Identify which cell holds the provided text, then report its (X, Y) central coordinate. 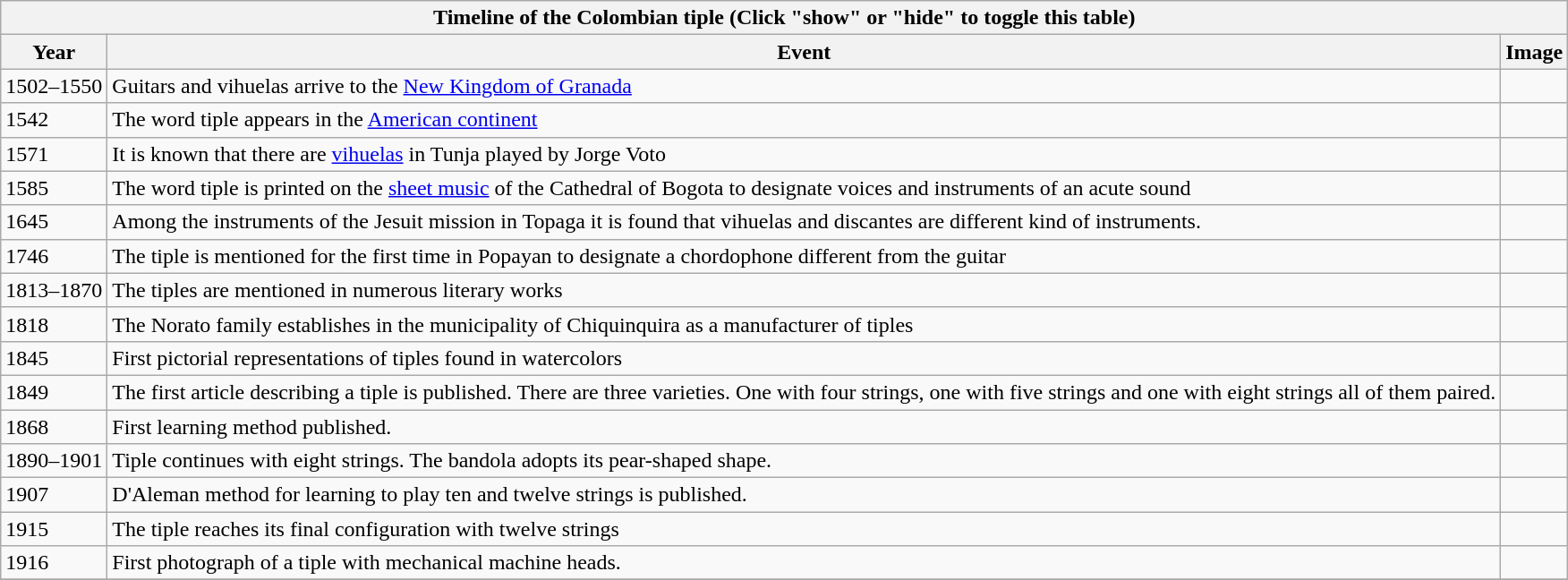
1746 (54, 256)
Image (1534, 52)
1645 (54, 222)
Tiple continues with eight strings. The bandola adopts its pear-shaped shape. (804, 461)
1585 (54, 188)
First pictorial representations of tiples found in watercolors (804, 358)
1915 (54, 529)
1907 (54, 495)
1818 (54, 324)
The tiples are mentioned in numerous literary works (804, 290)
The word tiple appears in the American continent (804, 120)
It is known that there are vihuelas in Tunja played by Jorge Voto (804, 154)
The tiple reaches its final configuration with twelve strings (804, 529)
Among the instruments of the Jesuit mission in Topaga it is found that vihuelas and discantes are different kind of instruments. (804, 222)
1845 (54, 358)
1571 (54, 154)
1890–1901 (54, 461)
1868 (54, 427)
First photograph of a tiple with mechanical machine heads. (804, 563)
1542 (54, 120)
Guitars and vihuelas arrive to the New Kingdom of Granada (804, 86)
The Norato family establishes in the municipality of Chiquinquira as a manufacturer of tiples (804, 324)
The tiple is mentioned for the first time in Popayan to designate a chordophone different from the guitar (804, 256)
D'Aleman method for learning to play ten and twelve strings is published. (804, 495)
1502–1550 (54, 86)
Timeline of the Colombian tiple (Click "show" or "hide" to toggle this table) (784, 18)
Event (804, 52)
1813–1870 (54, 290)
First learning method published. (804, 427)
Year (54, 52)
1849 (54, 392)
1916 (54, 563)
The word tiple is printed on the sheet music of the Cathedral of Bogota to designate voices and instruments of an acute sound (804, 188)
